Find where the given text appears and provide that cell's center as [x, y] coordinate. 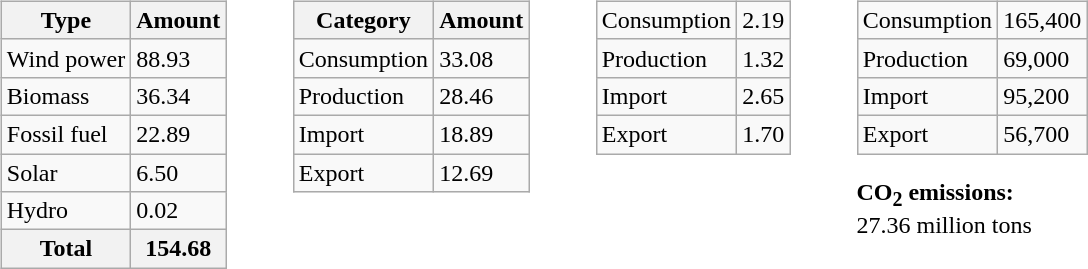
36.34 [178, 96]
22.89 [178, 134]
Category [363, 20]
165,400 [1042, 20]
Solar [66, 173]
Hydro [66, 211]
2.65 [764, 96]
69,000 [1042, 58]
28.46 [482, 96]
12.69 [482, 173]
Type [66, 20]
Total [66, 249]
6.50 [178, 173]
95,200 [1042, 96]
33.08 [482, 58]
0.02 [178, 211]
Biomass [66, 96]
Wind power [66, 58]
154.68 [178, 249]
Fossil fuel [66, 134]
56,700 [1042, 134]
1.70 [764, 134]
1.32 [764, 58]
88.93 [178, 58]
2.19 [764, 20]
18.89 [482, 134]
